For the text-containing cell, return its midpoint in [X, Y] coordinate format. 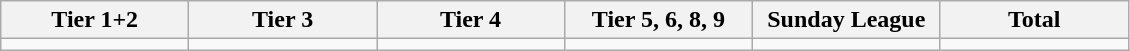
Total [1034, 20]
Tier 4 [471, 20]
Tier 1+2 [95, 20]
Tier 5, 6, 8, 9 [658, 20]
Sunday League [846, 20]
Tier 3 [283, 20]
